Detect which cell encompasses the target text, then output its [x, y] center coordinate. 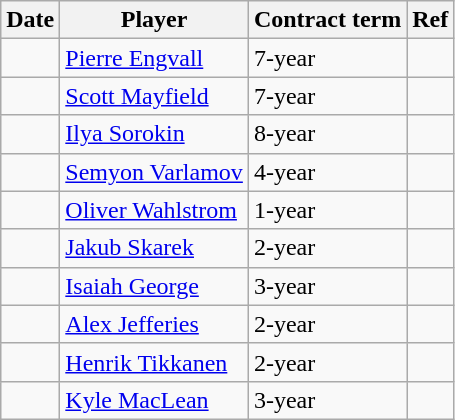
Henrik Tikkanen [154, 362]
Date [30, 20]
Scott Mayfield [154, 96]
Player [154, 20]
Alex Jefferies [154, 324]
Jakub Skarek [154, 248]
4-year [327, 172]
Kyle MacLean [154, 400]
Oliver Wahlstrom [154, 210]
Pierre Engvall [154, 58]
8-year [327, 134]
Contract term [327, 20]
Ref [430, 20]
Ilya Sorokin [154, 134]
Isaiah George [154, 286]
Semyon Varlamov [154, 172]
1-year [327, 210]
